Output the [x, y] coordinate of the center of the cell containing the given text.  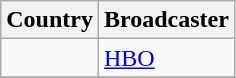
Country [50, 20]
HBO [166, 58]
Broadcaster [166, 20]
